Detect which cell encompasses the target text, then output its (X, Y) center coordinate. 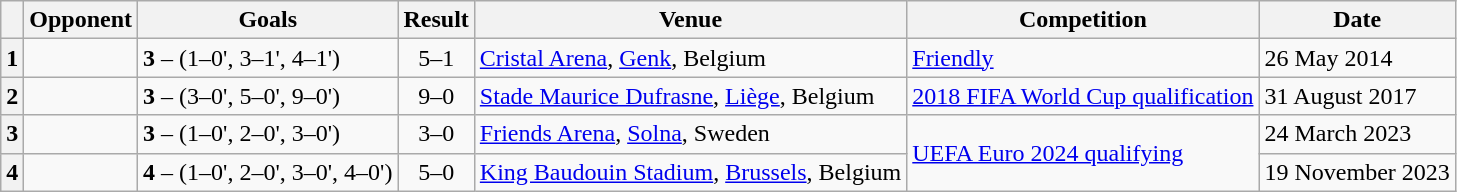
Cristal Arena, Genk, Belgium (690, 58)
26 May 2014 (1357, 58)
31 August 2017 (1357, 96)
5–1 (436, 58)
3–0 (436, 134)
24 March 2023 (1357, 134)
Friendly (1083, 58)
Stade Maurice Dufrasne, Liège, Belgium (690, 96)
3 – (3–0', 5–0', 9–0') (268, 96)
3 – (1–0', 3–1', 4–1') (268, 58)
Friends Arena, Solna, Sweden (690, 134)
4 – (1–0', 2–0', 3–0', 4–0') (268, 172)
3 (12, 134)
Competition (1083, 20)
King Baudouin Stadium, Brussels, Belgium (690, 172)
Goals (268, 20)
Date (1357, 20)
19 November 2023 (1357, 172)
4 (12, 172)
9–0 (436, 96)
3 – (1–0', 2–0', 3–0') (268, 134)
2 (12, 96)
Result (436, 20)
1 (12, 58)
Opponent (81, 20)
UEFA Euro 2024 qualifying (1083, 153)
5–0 (436, 172)
2018 FIFA World Cup qualification (1083, 96)
Venue (690, 20)
